Identify which cell holds the provided text, then report its [X, Y] central coordinate. 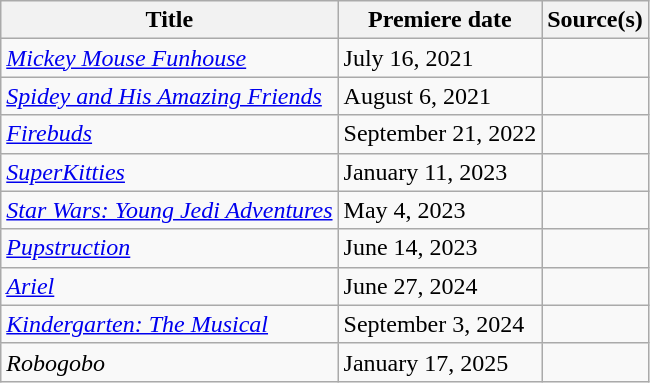
Source(s) [596, 20]
July 16, 2021 [440, 58]
Pupstruction [170, 248]
Firebuds [170, 134]
Spidey and His Amazing Friends [170, 96]
June 14, 2023 [440, 248]
Robogobo [170, 362]
September 3, 2024 [440, 324]
August 6, 2021 [440, 96]
Title [170, 20]
January 17, 2025 [440, 362]
Kindergarten: The Musical [170, 324]
January 11, 2023 [440, 172]
September 21, 2022 [440, 134]
Mickey Mouse Funhouse [170, 58]
Star Wars: Young Jedi Adventures [170, 210]
Premiere date [440, 20]
SuperKitties [170, 172]
May 4, 2023 [440, 210]
June 27, 2024 [440, 286]
Ariel [170, 286]
